Determine the (X, Y) coordinate at the center of the cell enclosing the given text.  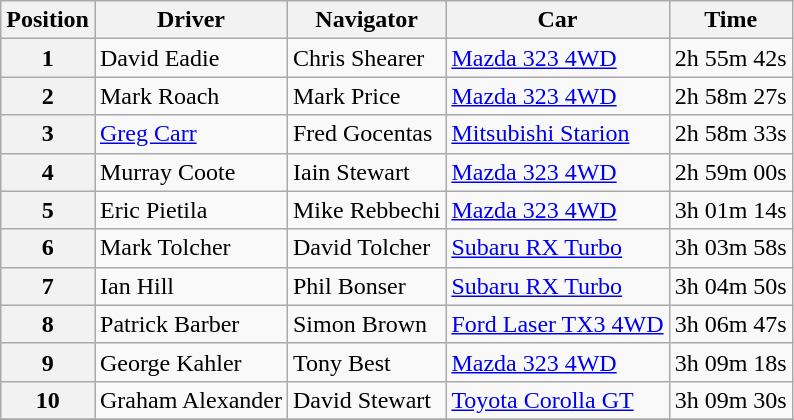
3h 03m 58s (730, 248)
David Tolcher (366, 248)
3h 06m 47s (730, 324)
9 (48, 362)
Mark Price (366, 96)
Mitsubishi Starion (558, 134)
10 (48, 400)
Time (730, 20)
3h 04m 50s (730, 286)
2h 59m 00s (730, 172)
Greg Carr (190, 134)
David Stewart (366, 400)
Navigator (366, 20)
Tony Best (366, 362)
Driver (190, 20)
Patrick Barber (190, 324)
Toyota Corolla GT (558, 400)
Fred Gocentas (366, 134)
2h 55m 42s (730, 58)
Murray Coote (190, 172)
2 (48, 96)
Phil Bonser (366, 286)
3h 09m 30s (730, 400)
6 (48, 248)
2h 58m 27s (730, 96)
3h 09m 18s (730, 362)
Car (558, 20)
2h 58m 33s (730, 134)
Mark Tolcher (190, 248)
3h 01m 14s (730, 210)
Eric Pietila (190, 210)
David Eadie (190, 58)
1 (48, 58)
Graham Alexander (190, 400)
Ian Hill (190, 286)
8 (48, 324)
5 (48, 210)
Ford Laser TX3 4WD (558, 324)
Iain Stewart (366, 172)
3 (48, 134)
Mike Rebbechi (366, 210)
Chris Shearer (366, 58)
Position (48, 20)
George Kahler (190, 362)
7 (48, 286)
4 (48, 172)
Simon Brown (366, 324)
Mark Roach (190, 96)
